Determine the (x, y) coordinate at the center of the cell enclosing the given text.  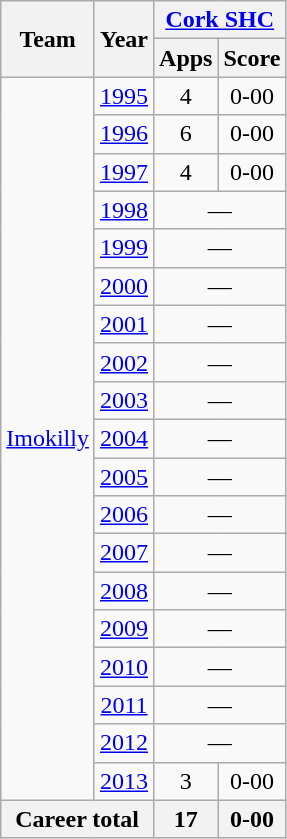
3 (186, 781)
6 (186, 134)
2008 (124, 591)
Team (48, 39)
2011 (124, 705)
1998 (124, 210)
2004 (124, 438)
1997 (124, 172)
Year (124, 39)
2003 (124, 400)
Cork SHC (220, 20)
2001 (124, 324)
1996 (124, 134)
2006 (124, 515)
1999 (124, 248)
2012 (124, 743)
1995 (124, 96)
Career total (78, 819)
2009 (124, 629)
Imokilly (48, 438)
17 (186, 819)
2013 (124, 781)
2007 (124, 553)
Score (252, 58)
2000 (124, 286)
Apps (186, 58)
2010 (124, 667)
2002 (124, 362)
2005 (124, 477)
